Determine the [x, y] coordinate at the center of the cell enclosing the given text.  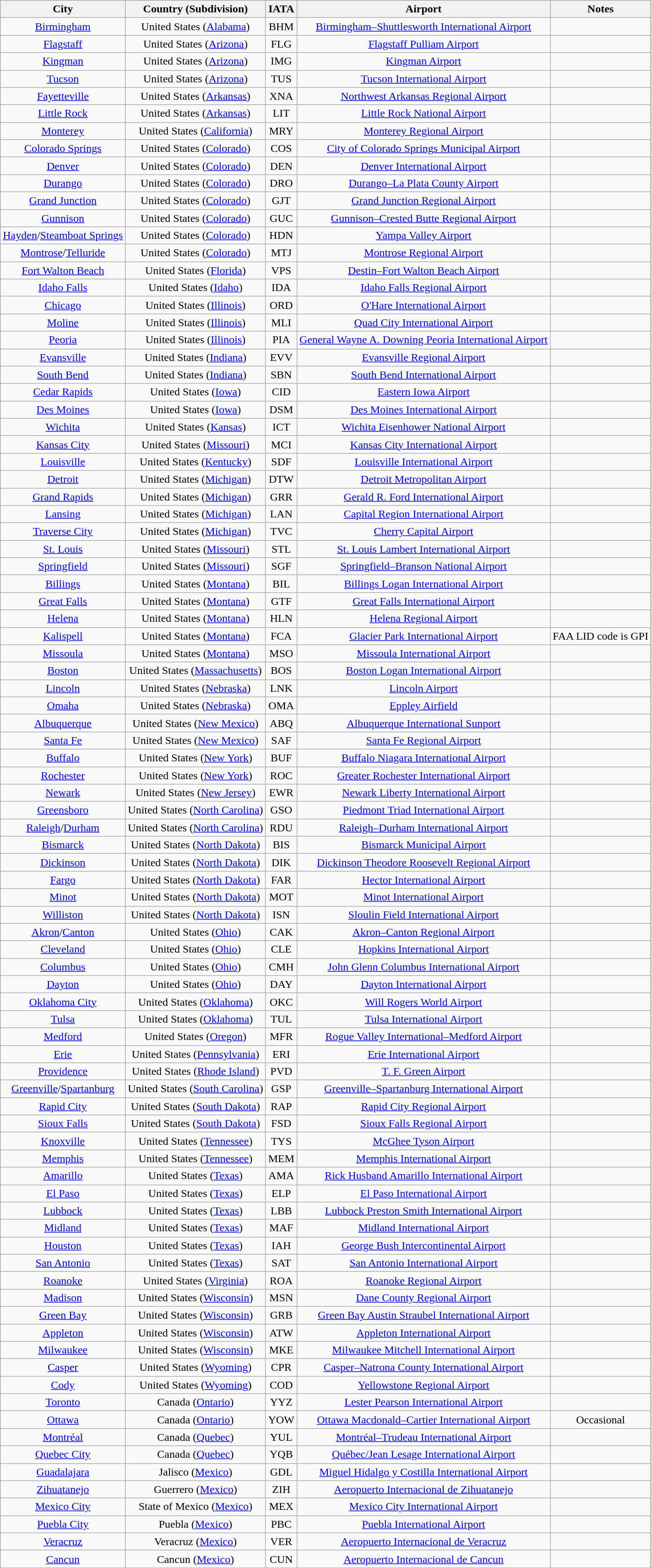
ZIH [281, 1489]
Aeropuerto Internacional de Zihuatanejo [424, 1489]
MCI [281, 444]
Casper [63, 1368]
Hayden/Steamboat Springs [63, 236]
Omaha [63, 706]
GUC [281, 218]
Tucson [63, 79]
Missoula [63, 653]
Gunnison [63, 218]
MTJ [281, 253]
Akron–Canton Regional Airport [424, 932]
Puebla City [63, 1524]
Zihuatanejo [63, 1489]
Birmingham [63, 27]
Mexico City [63, 1507]
MAF [281, 1228]
FLG [281, 44]
Cody [63, 1385]
Casper–Natrona County International Airport [424, 1368]
Tulsa International Airport [424, 1019]
Aeropuerto Internacional de Cancun [424, 1559]
IAH [281, 1245]
Gunnison–Crested Butte Regional Airport [424, 218]
Medford [63, 1036]
General Wayne A. Downing Peoria International Airport [424, 340]
FAR [281, 880]
SAT [281, 1263]
Grand Junction Regional Airport [424, 200]
T. F. Green Airport [424, 1072]
Providence [63, 1072]
IATA [281, 9]
SBN [281, 375]
Greenville/Spartanburg [63, 1089]
MSO [281, 653]
GJT [281, 200]
Durango–La Plata County Airport [424, 183]
GTF [281, 601]
TUS [281, 79]
Dayton International Airport [424, 984]
Montrose/Telluride [63, 253]
BUF [281, 758]
John Glenn Columbus International Airport [424, 967]
PVD [281, 1072]
Tulsa [63, 1019]
Helena [63, 619]
RDU [281, 828]
Moline [63, 323]
Monterey Regional Airport [424, 131]
Kingman Airport [424, 61]
United States (Idaho) [195, 288]
Bismarck Municipal Airport [424, 845]
Sioux Falls Regional Airport [424, 1124]
Knoxville [63, 1141]
Puebla (Mexico) [195, 1524]
Tucson International Airport [424, 79]
Evansville Regional Airport [424, 357]
Louisville International Airport [424, 462]
DAY [281, 984]
Idaho Falls [63, 288]
MFR [281, 1036]
Hector International Airport [424, 880]
Jalisco (Mexico) [195, 1472]
XNA [281, 96]
Santa Fe [63, 740]
Rick Husband Amarillo International Airport [424, 1176]
Houston [63, 1245]
Kansas City International Airport [424, 444]
Kansas City [63, 444]
BIL [281, 584]
DRO [281, 183]
Grand Junction [63, 200]
Ottawa [63, 1420]
Veracruz (Mexico) [195, 1541]
Madison [63, 1298]
United States (South Carolina) [195, 1089]
Quebec City [63, 1455]
Boston Logan International Airport [424, 671]
Rogue Valley International–Medford Airport [424, 1036]
State of Mexico (Mexico) [195, 1507]
Denver International Airport [424, 166]
HLN [281, 619]
Peoria [63, 340]
Cleveland [63, 949]
Roanoke [63, 1280]
YOW [281, 1420]
Denver [63, 166]
MKE [281, 1350]
United States (New Jersey) [195, 793]
EWR [281, 793]
San Antonio [63, 1263]
Occasional [601, 1420]
Eastern Iowa Airport [424, 392]
El Paso International Airport [424, 1193]
Minot International Airport [424, 897]
GRR [281, 496]
MSN [281, 1298]
San Antonio International Airport [424, 1263]
ISN [281, 915]
Amarillo [63, 1176]
St. Louis [63, 549]
COD [281, 1385]
United States (Virginia) [195, 1280]
TVC [281, 532]
EVV [281, 357]
Milwaukee Mitchell International Airport [424, 1350]
South Bend International Airport [424, 375]
Rapid City [63, 1106]
ATW [281, 1333]
Yampa Valley Airport [424, 236]
Newark [63, 793]
Albuquerque [63, 723]
Boston [63, 671]
Rochester [63, 776]
TUL [281, 1019]
IDA [281, 288]
YUL [281, 1437]
GDL [281, 1472]
MLI [281, 323]
Destin–Fort Walton Beach Airport [424, 270]
Traverse City [63, 532]
VPS [281, 270]
South Bend [63, 375]
DSM [281, 410]
Guerrero (Mexico) [195, 1489]
Notes [601, 9]
Fargo [63, 880]
George Bush Intercontinental Airport [424, 1245]
Airport [424, 9]
Cherry Capital Airport [424, 532]
United States (Alabama) [195, 27]
United States (Kentucky) [195, 462]
CLE [281, 949]
Wichita [63, 427]
SDF [281, 462]
FSD [281, 1124]
Mexico City International Airport [424, 1507]
Lincoln Airport [424, 688]
Northwest Arkansas Regional Airport [424, 96]
Great Falls [63, 601]
O'Hare International Airport [424, 305]
MEX [281, 1507]
SAF [281, 740]
Québec/Jean Lesage International Airport [424, 1455]
CPR [281, 1368]
PIA [281, 340]
Dickinson Theodore Roosevelt Regional Airport [424, 862]
SGF [281, 566]
Great Falls International Airport [424, 601]
Raleigh/Durham [63, 828]
Albuquerque International Sunport [424, 723]
United States (Oregon) [195, 1036]
United States (Florida) [195, 270]
Louisville [63, 462]
Appleton [63, 1333]
GRB [281, 1315]
BOS [281, 671]
Lubbock [63, 1211]
ORD [281, 305]
Billings [63, 584]
MRY [281, 131]
Piedmont Triad International Airport [424, 810]
Miguel Hidalgo y Costilla International Airport [424, 1472]
Sioux Falls [63, 1124]
Cancun [63, 1559]
Bismarck [63, 845]
St. Louis Lambert International Airport [424, 549]
Williston [63, 915]
Will Rogers World Airport [424, 1002]
Erie International Airport [424, 1054]
Little Rock National Airport [424, 113]
Flagstaff Pulliam Airport [424, 44]
Quad City International Airport [424, 323]
Toronto [63, 1402]
BHM [281, 27]
Lincoln [63, 688]
Springfield–Branson National Airport [424, 566]
Glacier Park International Airport [424, 636]
RAP [281, 1106]
Springfield [63, 566]
Kingman [63, 61]
Capital Region International Airport [424, 514]
Roanoke Regional Airport [424, 1280]
TYS [281, 1141]
Greensboro [63, 810]
Eppley Airfield [424, 706]
Puebla International Airport [424, 1524]
Veracruz [63, 1541]
Oklahoma City [63, 1002]
ROA [281, 1280]
Cedar Rapids [63, 392]
Chicago [63, 305]
DEN [281, 166]
DTW [281, 479]
FAA LID code is GPI [601, 636]
Memphis International Airport [424, 1158]
OMA [281, 706]
Buffalo Niagara International Airport [424, 758]
Akron/Canton [63, 932]
Helena Regional Airport [424, 619]
Ottawa Macdonald–Cartier International Airport [424, 1420]
Cancun (Mexico) [195, 1559]
Montréal [63, 1437]
ERI [281, 1054]
HDN [281, 236]
OKC [281, 1002]
ICT [281, 427]
LBB [281, 1211]
Missoula International Airport [424, 653]
Montréal–Trudeau International Airport [424, 1437]
Birmingham–Shuttlesworth International Airport [424, 27]
Raleigh–Durham International Airport [424, 828]
LIT [281, 113]
COS [281, 148]
United States (Kansas) [195, 427]
Green Bay Austin Straubel International Airport [424, 1315]
CID [281, 392]
LAN [281, 514]
CMH [281, 967]
YQB [281, 1455]
YYZ [281, 1402]
GSP [281, 1089]
AMA [281, 1176]
Fayetteville [63, 96]
United States (California) [195, 131]
Montrose Regional Airport [424, 253]
Monterey [63, 131]
United States (Rhode Island) [195, 1072]
Colorado Springs [63, 148]
Erie [63, 1054]
Memphis [63, 1158]
Billings Logan International Airport [424, 584]
Lester Pearson International Airport [424, 1402]
IMG [281, 61]
Kalispell [63, 636]
Des Moines International Airport [424, 410]
Midland [63, 1228]
Detroit Metropolitan Airport [424, 479]
Yellowstone Regional Airport [424, 1385]
FCA [281, 636]
Dayton [63, 984]
ROC [281, 776]
Guadalajara [63, 1472]
ABQ [281, 723]
Milwaukee [63, 1350]
Sloulin Field International Airport [424, 915]
BIS [281, 845]
Lubbock Preston Smith International Airport [424, 1211]
Flagstaff [63, 44]
Appleton International Airport [424, 1333]
Wichita Eisenhower National Airport [424, 427]
Rapid City Regional Airport [424, 1106]
Hopkins International Airport [424, 949]
United States (Pennsylvania) [195, 1054]
Idaho Falls Regional Airport [424, 288]
MEM [281, 1158]
Evansville [63, 357]
Greater Rochester International Airport [424, 776]
Green Bay [63, 1315]
Fort Walton Beach [63, 270]
PBC [281, 1524]
LNK [281, 688]
Dickinson [63, 862]
Dane County Regional Airport [424, 1298]
Aeropuerto Internacional de Veracruz [424, 1541]
STL [281, 549]
Lansing [63, 514]
CUN [281, 1559]
United States (Massachusetts) [195, 671]
Des Moines [63, 410]
City [63, 9]
GSO [281, 810]
Durango [63, 183]
Columbus [63, 967]
Buffalo [63, 758]
El Paso [63, 1193]
Minot [63, 897]
Santa Fe Regional Airport [424, 740]
CAK [281, 932]
Grand Rapids [63, 496]
Gerald R. Ford International Airport [424, 496]
ELP [281, 1193]
Newark Liberty International Airport [424, 793]
Country (Subdivision) [195, 9]
City of Colorado Springs Municipal Airport [424, 148]
Greenville–Spartanburg International Airport [424, 1089]
DIK [281, 862]
VER [281, 1541]
Midland International Airport [424, 1228]
Little Rock [63, 113]
Detroit [63, 479]
MOT [281, 897]
McGhee Tyson Airport [424, 1141]
